Find where the given text appears and provide that cell's center as [X, Y] coordinate. 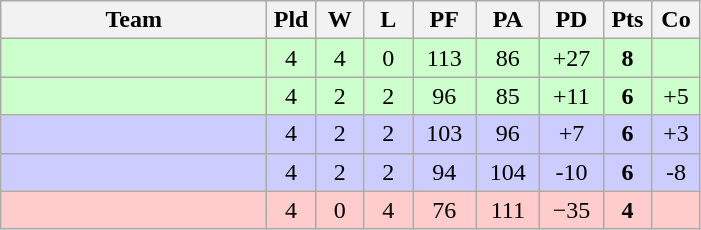
111 [508, 210]
+3 [676, 134]
76 [444, 210]
85 [508, 96]
L [388, 20]
Co [676, 20]
+5 [676, 96]
Team [134, 20]
PA [508, 20]
8 [628, 58]
-8 [676, 172]
94 [444, 172]
113 [444, 58]
+27 [572, 58]
86 [508, 58]
W [340, 20]
103 [444, 134]
Pld [292, 20]
+11 [572, 96]
−35 [572, 210]
104 [508, 172]
Pts [628, 20]
PF [444, 20]
-10 [572, 172]
+7 [572, 134]
PD [572, 20]
